Output the (X, Y) coordinate of the center of the cell containing the given text.  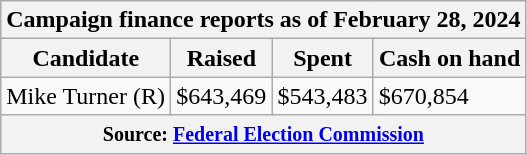
Mike Turner (R) (86, 96)
Candidate (86, 58)
Cash on hand (450, 58)
$670,854 (450, 96)
$543,483 (322, 96)
Spent (322, 58)
$643,469 (222, 96)
Campaign finance reports as of February 28, 2024 (264, 20)
Source: Federal Election Commission (264, 134)
Raised (222, 58)
